Extract the (x, y) coordinate from the center of the cell holding the provided text.  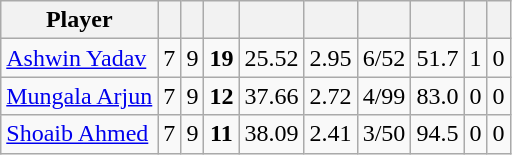
4/99 (384, 96)
83.0 (438, 96)
37.66 (272, 96)
1 (476, 58)
3/50 (384, 134)
94.5 (438, 134)
2.72 (330, 96)
2.95 (330, 58)
25.52 (272, 58)
38.09 (272, 134)
Ashwin Yadav (80, 58)
Mungala Arjun (80, 96)
6/52 (384, 58)
2.41 (330, 134)
11 (222, 134)
51.7 (438, 58)
Player (80, 20)
12 (222, 96)
Shoaib Ahmed (80, 134)
19 (222, 58)
